Scan for the cell matching the given text and deliver its (X, Y) coordinate at center. 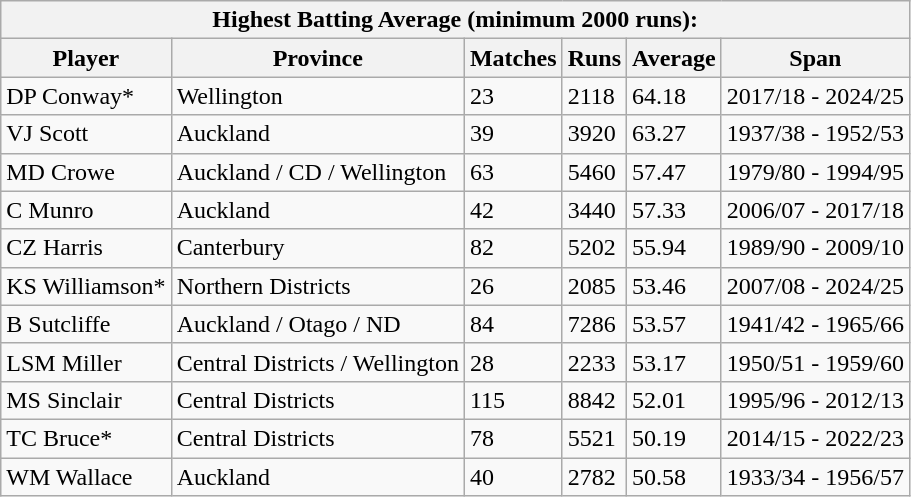
84 (513, 324)
B Sutcliffe (86, 324)
LSM Miller (86, 362)
53.17 (674, 362)
Span (815, 58)
Province (318, 58)
1995/96 - 2012/13 (815, 400)
57.33 (674, 210)
40 (513, 477)
2017/18 - 2024/25 (815, 96)
2118 (594, 96)
Canterbury (318, 248)
5460 (594, 172)
1941/42 - 1965/66 (815, 324)
2782 (594, 477)
DP Conway* (86, 96)
55.94 (674, 248)
82 (513, 248)
Matches (513, 58)
53.46 (674, 286)
Central Districts / Wellington (318, 362)
2014/15 - 2022/23 (815, 438)
1933/34 - 1956/57 (815, 477)
Auckland / Otago / ND (318, 324)
Northern Districts (318, 286)
2085 (594, 286)
5202 (594, 248)
VJ Scott (86, 134)
115 (513, 400)
C Munro (86, 210)
52.01 (674, 400)
26 (513, 286)
63.27 (674, 134)
2233 (594, 362)
3920 (594, 134)
2006/07 - 2017/18 (815, 210)
53.57 (674, 324)
KS Williamson* (86, 286)
MS Sinclair (86, 400)
28 (513, 362)
Player (86, 58)
1979/80 - 1994/95 (815, 172)
50.58 (674, 477)
Average (674, 58)
39 (513, 134)
1937/38 - 1952/53 (815, 134)
5521 (594, 438)
57.47 (674, 172)
MD Crowe (86, 172)
78 (513, 438)
WM Wallace (86, 477)
3440 (594, 210)
Runs (594, 58)
TC Bruce* (86, 438)
Auckland / CD / Wellington (318, 172)
23 (513, 96)
1989/90 - 2009/10 (815, 248)
8842 (594, 400)
CZ Harris (86, 248)
42 (513, 210)
7286 (594, 324)
Highest Batting Average (minimum 2000 runs): (456, 20)
Wellington (318, 96)
1950/51 - 1959/60 (815, 362)
63 (513, 172)
2007/08 - 2024/25 (815, 286)
64.18 (674, 96)
50.19 (674, 438)
